Identify which cell holds the provided text, then report its [x, y] central coordinate. 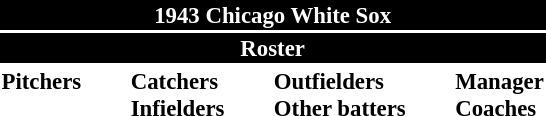
1943 Chicago White Sox [272, 15]
Roster [272, 48]
